For the text-containing cell, return its midpoint in (x, y) coordinate format. 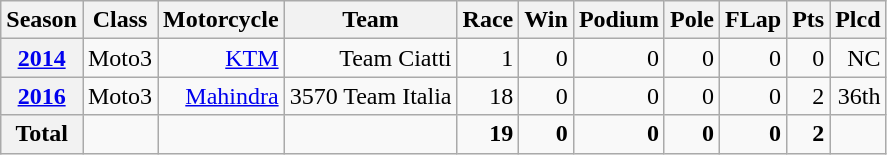
Pts (808, 20)
Race (488, 20)
Season (42, 20)
2014 (42, 58)
36th (858, 96)
18 (488, 96)
Class (120, 20)
1 (488, 58)
Team (370, 20)
Total (42, 134)
NC (858, 58)
Pole (692, 20)
Podium (618, 20)
Mahindra (222, 96)
3570 Team Italia (370, 96)
19 (488, 134)
2016 (42, 96)
Motorcycle (222, 20)
Win (546, 20)
KTM (222, 58)
Team Ciatti (370, 58)
FLap (754, 20)
Plcd (858, 20)
